Provide the [x, y] coordinate of the cell's center where the given text is located.  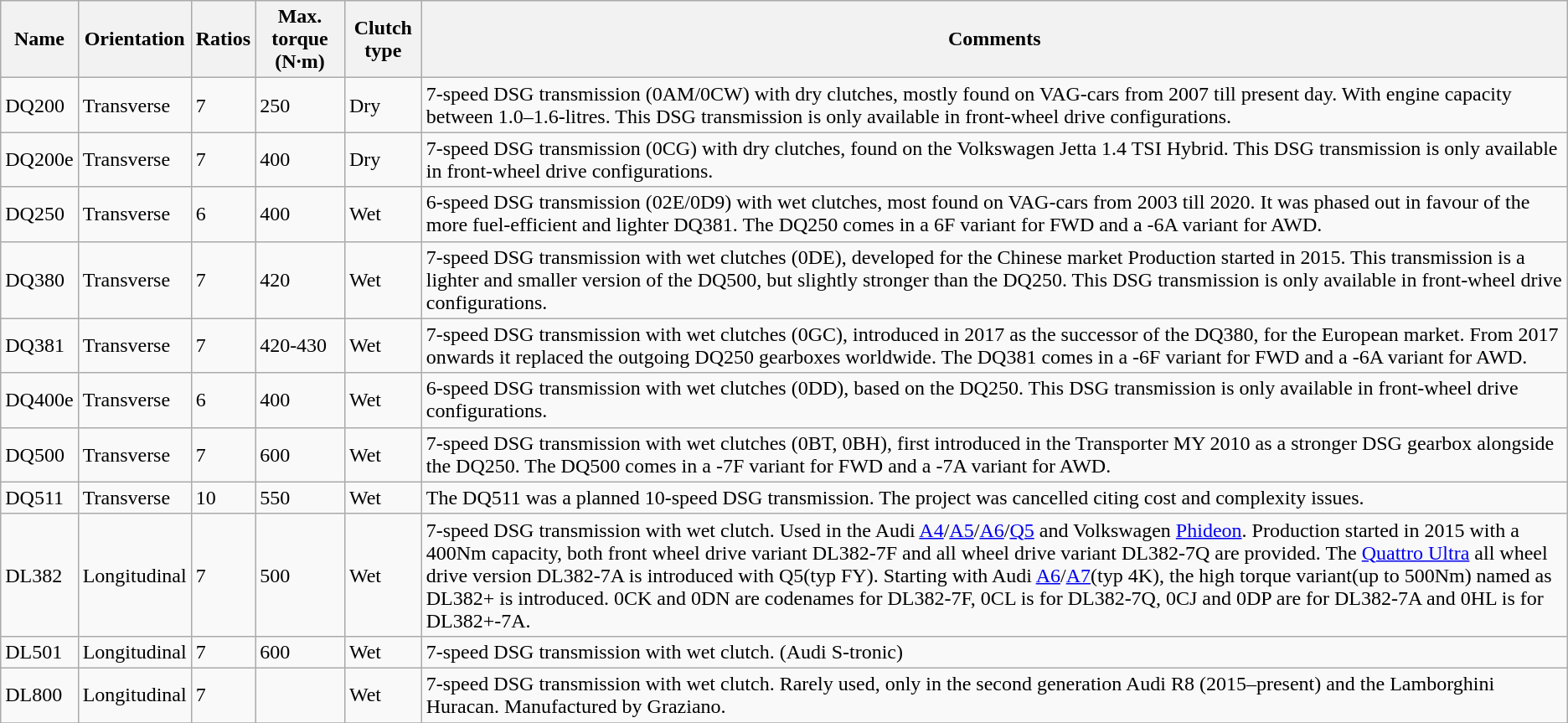
DQ250 [39, 214]
Comments [994, 39]
500 [300, 575]
DQ200e [39, 159]
Orientation [134, 39]
DQ511 [39, 498]
DQ500 [39, 454]
7-speed DSG transmission with wet clutch. (Audi S-tronic) [994, 652]
6-speed DSG transmission with wet clutches (0DD), based on the DQ250. This DSG transmission is only available in front-wheel drive configurations. [994, 400]
DL800 [39, 695]
DQ380 [39, 280]
DQ381 [39, 345]
DL501 [39, 652]
250 [300, 106]
10 [223, 498]
DL382 [39, 575]
DQ200 [39, 106]
420 [300, 280]
DQ400e [39, 400]
Clutch type [383, 39]
Ratios [223, 39]
550 [300, 498]
420-430 [300, 345]
The DQ511 was a planned 10-speed DSG transmission. The project was cancelled citing cost and complexity issues. [994, 498]
Max. torque (N·m) [300, 39]
Name [39, 39]
